Return [X, Y] of the center of cell containing provided text 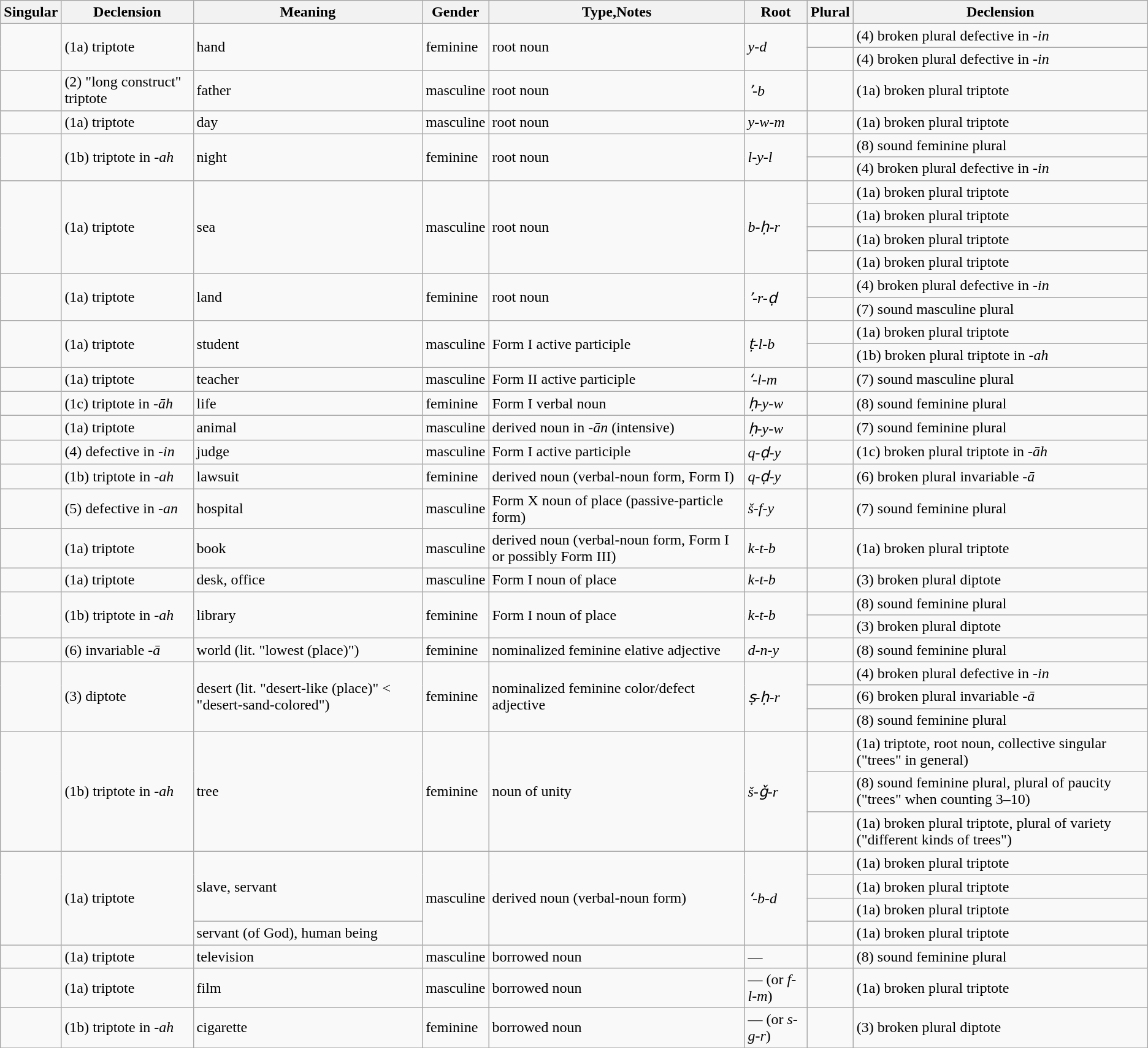
derived noun (verbal-noun form, Form I or possibly Form III) [617, 548]
(3) diptote [128, 697]
teacher [308, 380]
(2) "long construct" triptote [128, 91]
(6) invariable -ā [128, 650]
(1a) broken plural triptote, plural of variety ("different kinds of trees") [1000, 832]
(1b) broken plural triptote in -ah [1000, 356]
slave, servant [308, 886]
judge [308, 452]
(1a) triptote, root noun, collective singular ("trees" in general) [1000, 752]
television [308, 956]
life [308, 404]
ʼ-r-ḍ [776, 297]
(8) sound feminine plural, plural of paucity ("trees" when counting 3–10) [1000, 791]
— [776, 956]
š-f-y [776, 508]
Meaning [308, 12]
(4) defective in -in [128, 452]
ṣ-ḥ-r [776, 697]
— (or f-l-m) [776, 989]
ṭ-l-b [776, 344]
servant (of God), human being [308, 933]
Gender [456, 12]
Form II active participle [617, 380]
(1c) triptote in -āh [128, 404]
cigarette [308, 1028]
d-n-y [776, 650]
night [308, 157]
l-y-l [776, 157]
Root [776, 12]
b-ḥ-r [776, 227]
day [308, 122]
desk, office [308, 580]
nominalized feminine color/defect adjective [617, 697]
animal [308, 428]
desert (lit. "desert-like (place)" < "desert-sand-colored") [308, 697]
y-d [776, 47]
Form I verbal noun [617, 404]
father [308, 91]
(1c) broken plural triptote in -āh [1000, 452]
Singular [31, 12]
— (or s-g-r) [776, 1028]
lawsuit [308, 476]
y-w-m [776, 122]
ʻ-b-d [776, 898]
student [308, 344]
noun of unity [617, 791]
ʻ-l-m [776, 380]
tree [308, 791]
land [308, 297]
sea [308, 227]
derived noun (verbal-noun form, Form I) [617, 476]
book [308, 548]
library [308, 615]
nominalized feminine elative adjective [617, 650]
ʼ-b [776, 91]
world (lit. "lowest (place)") [308, 650]
Form X noun of place (passive-particle form) [617, 508]
hand [308, 47]
š-ǧ-r [776, 791]
Type,Notes [617, 12]
derived noun in -ān (intensive) [617, 428]
derived noun (verbal-noun form) [617, 898]
(5) defective in -an [128, 508]
Plural [830, 12]
hospital [308, 508]
film [308, 989]
